Search for the cell housing the specified text and yield its [X, Y] center coordinate. 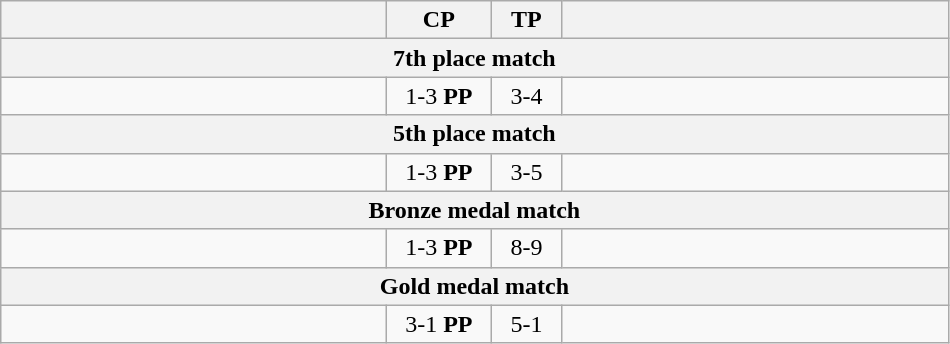
Bronze medal match [474, 210]
7th place match [474, 58]
CP [439, 20]
3-5 [526, 172]
Gold medal match [474, 286]
8-9 [526, 248]
3-1 PP [439, 324]
3-4 [526, 96]
5-1 [526, 324]
5th place match [474, 134]
TP [526, 20]
